Scan for the cell matching the given text and deliver its (X, Y) coordinate at center. 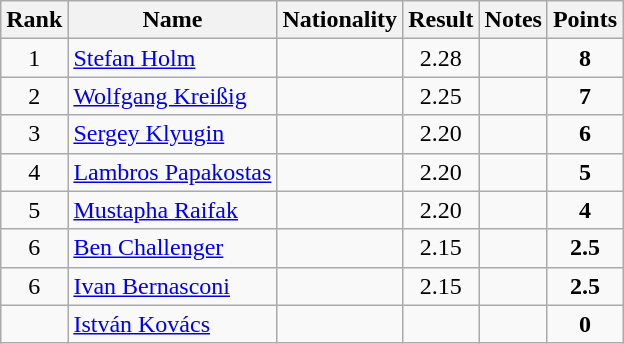
Sergey Klyugin (172, 134)
István Kovács (172, 324)
8 (584, 58)
2 (34, 96)
0 (584, 324)
2.25 (441, 96)
Nationality (340, 20)
Ivan Bernasconi (172, 286)
Result (441, 20)
1 (34, 58)
Points (584, 20)
Name (172, 20)
Ben Challenger (172, 248)
2.28 (441, 58)
Rank (34, 20)
Stefan Holm (172, 58)
Notes (513, 20)
Wolfgang Kreißig (172, 96)
3 (34, 134)
Lambros Papakostas (172, 172)
7 (584, 96)
Mustapha Raifak (172, 210)
